Find where the given text appears and provide that cell's center as [x, y] coordinate. 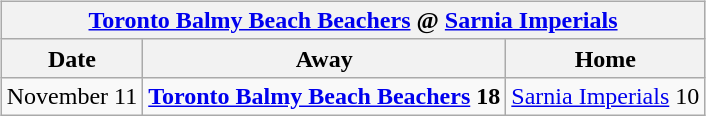
November 11 [72, 96]
Sarnia Imperials 10 [606, 96]
Date [72, 58]
Toronto Balmy Beach Beachers @ Sarnia Imperials [353, 20]
Away [324, 58]
Toronto Balmy Beach Beachers 18 [324, 96]
Home [606, 58]
